Extract the (x, y) coordinate from the center of the cell holding the provided text.  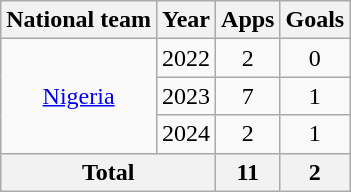
Goals (315, 20)
2024 (186, 134)
National team (79, 20)
Year (186, 20)
2023 (186, 96)
7 (248, 96)
Nigeria (79, 96)
Total (108, 172)
2022 (186, 58)
11 (248, 172)
Apps (248, 20)
0 (315, 58)
